Return the (X, Y) coordinate for the center point of the cell that contains the specified text.  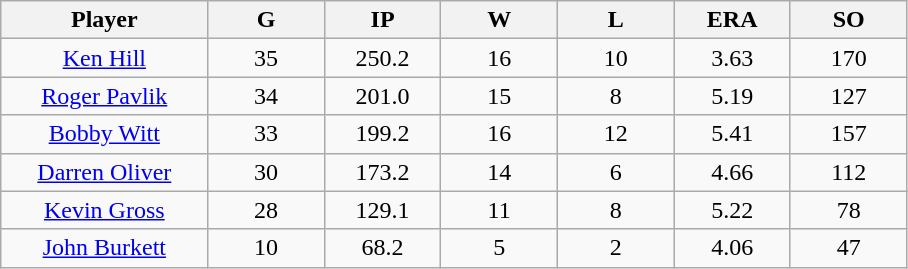
ERA (732, 20)
4.06 (732, 248)
5.22 (732, 210)
Kevin Gross (104, 210)
Bobby Witt (104, 134)
W (500, 20)
112 (848, 172)
47 (848, 248)
G (266, 20)
6 (616, 172)
SO (848, 20)
5.41 (732, 134)
78 (848, 210)
34 (266, 96)
127 (848, 96)
14 (500, 172)
3.63 (732, 58)
Darren Oliver (104, 172)
L (616, 20)
201.0 (382, 96)
35 (266, 58)
Player (104, 20)
15 (500, 96)
250.2 (382, 58)
170 (848, 58)
4.66 (732, 172)
129.1 (382, 210)
5 (500, 248)
5.19 (732, 96)
199.2 (382, 134)
28 (266, 210)
11 (500, 210)
12 (616, 134)
157 (848, 134)
173.2 (382, 172)
Ken Hill (104, 58)
2 (616, 248)
30 (266, 172)
33 (266, 134)
68.2 (382, 248)
Roger Pavlik (104, 96)
John Burkett (104, 248)
IP (382, 20)
